Determine the [x, y] coordinate at the center of the cell enclosing the given text.  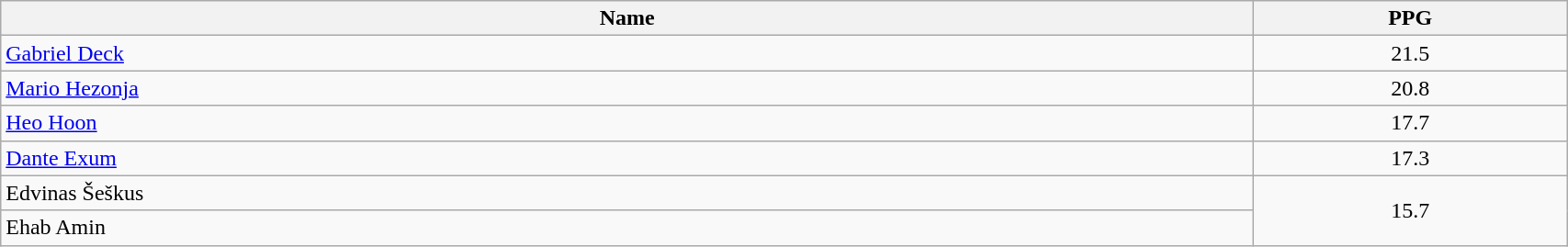
PPG [1411, 18]
Gabriel Deck [627, 53]
Heo Hoon [627, 123]
Dante Exum [627, 158]
Name [627, 18]
Edvinas Šeškus [627, 193]
21.5 [1411, 53]
Ehab Amin [627, 228]
15.7 [1411, 210]
17.7 [1411, 123]
20.8 [1411, 88]
Mario Hezonja [627, 88]
17.3 [1411, 158]
